From the cell containing the given text, extract its center point as [x, y] coordinate. 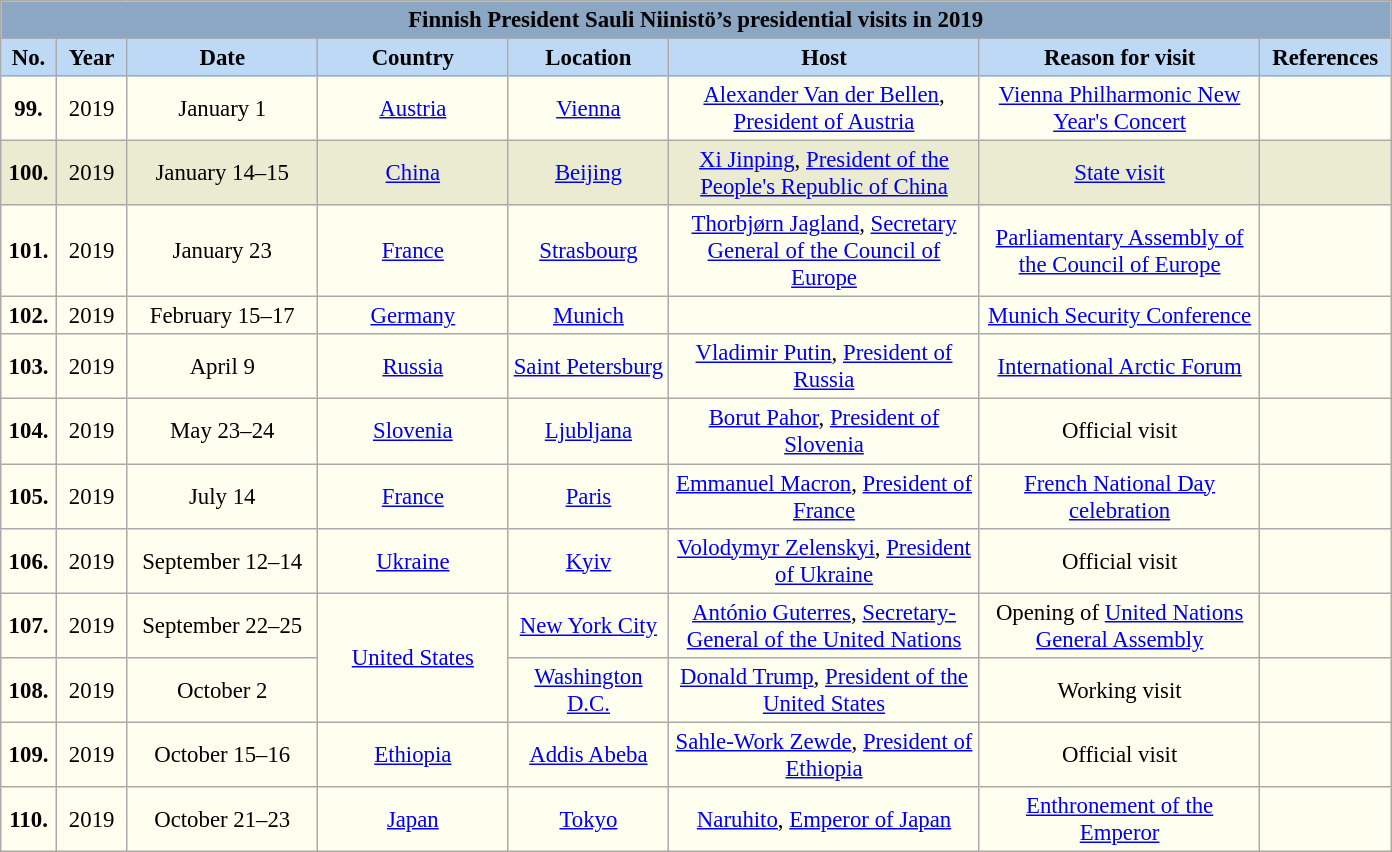
October 21–23 [222, 820]
108. [29, 690]
January 1 [222, 108]
Munich [588, 316]
Xi Jinping, President of the People's Republic of China [824, 174]
New York City [588, 626]
Addis Abeba [588, 754]
Working visit [1120, 690]
International Arctic Forum [1120, 366]
May 23–24 [222, 432]
References [1326, 58]
105. [29, 496]
106. [29, 560]
April 9 [222, 366]
French National Day celebration [1120, 496]
Saint Petersburg [588, 366]
Donald Trump, President of the United States [824, 690]
January 23 [222, 251]
Germany [414, 316]
Location [588, 58]
February 15–17 [222, 316]
Thorbjørn Jagland, Secretary General of the Council of Europe [824, 251]
Date [222, 58]
Tokyo [588, 820]
104. [29, 432]
Emmanuel Macron, President of France [824, 496]
September 22–25 [222, 626]
Country [414, 58]
Opening of United Nations General Assembly [1120, 626]
Munich Security Conference [1120, 316]
Strasbourg [588, 251]
109. [29, 754]
State visit [1120, 174]
Reason for visit [1120, 58]
Volodymyr Zelenskyi, President of Ukraine [824, 560]
January 14–15 [222, 174]
October 2 [222, 690]
99. [29, 108]
Russia [414, 366]
Sahle-Work Zewde, President of Ethiopia [824, 754]
António Guterres, Secretary-General of the United Nations [824, 626]
Naruhito, Emperor of Japan [824, 820]
Beijing [588, 174]
107. [29, 626]
Washington D.C. [588, 690]
October 15–16 [222, 754]
Alexander Van der Bellen, President of Austria [824, 108]
Kyiv [588, 560]
101. [29, 251]
Year [92, 58]
110. [29, 820]
July 14 [222, 496]
September 12–14 [222, 560]
103. [29, 366]
Borut Pahor, President of Slovenia [824, 432]
Finnish President Sauli Niinistö’s presidential visits in 2019 [696, 20]
Austria [414, 108]
Slovenia [414, 432]
Paris [588, 496]
Japan [414, 820]
102. [29, 316]
Host [824, 58]
Ljubljana [588, 432]
Ukraine [414, 560]
Vienna Philharmonic New Year's Concert [1120, 108]
Enthronement of the Emperor [1120, 820]
Parliamentary Assembly of the Council of Europe [1120, 251]
Ethiopia [414, 754]
100. [29, 174]
China [414, 174]
Vladimir Putin, President of Russia [824, 366]
No. [29, 58]
Vienna [588, 108]
United States [414, 658]
